Identify which cell holds the provided text, then report its (x, y) central coordinate. 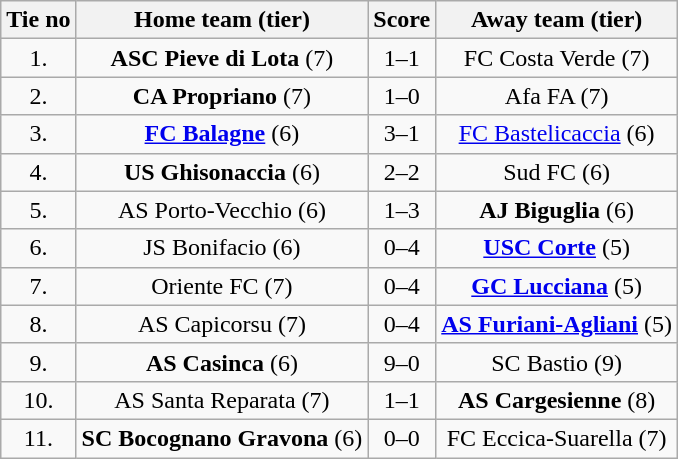
SC Bocognano Gravona (6) (222, 438)
JS Bonifacio (6) (222, 248)
3. (38, 134)
CA Propriano (7) (222, 96)
FC Eccica-Suarella (7) (557, 438)
USC Corte (5) (557, 248)
Score (402, 20)
SC Bastio (9) (557, 362)
US Ghisonaccia (6) (222, 172)
7. (38, 286)
Away team (tier) (557, 20)
5. (38, 210)
FC Costa Verde (7) (557, 58)
Oriente FC (7) (222, 286)
AJ Biguglia (6) (557, 210)
3–1 (402, 134)
Afa FA (7) (557, 96)
2. (38, 96)
11. (38, 438)
9–0 (402, 362)
Home team (tier) (222, 20)
1–3 (402, 210)
6. (38, 248)
1–0 (402, 96)
AS Capicorsu (7) (222, 324)
Tie no (38, 20)
10. (38, 400)
2–2 (402, 172)
FC Balagne (6) (222, 134)
AS Cargesienne (8) (557, 400)
AS Casinca (6) (222, 362)
AS Furiani-Agliani (5) (557, 324)
GC Lucciana (5) (557, 286)
FC Bastelicaccia (6) (557, 134)
8. (38, 324)
AS Santa Reparata (7) (222, 400)
Sud FC (6) (557, 172)
1. (38, 58)
9. (38, 362)
4. (38, 172)
AS Porto-Vecchio (6) (222, 210)
ASC Pieve di Lota (7) (222, 58)
0–0 (402, 438)
